Determine the [x, y] coordinate at the center of the cell enclosing the given text.  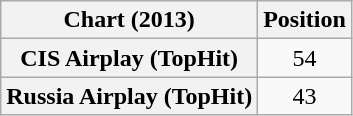
Chart (2013) [130, 20]
CIS Airplay (TopHit) [130, 58]
43 [305, 96]
Position [305, 20]
Russia Airplay (TopHit) [130, 96]
54 [305, 58]
